Extract the [X, Y] coordinate from the center of the cell holding the provided text.  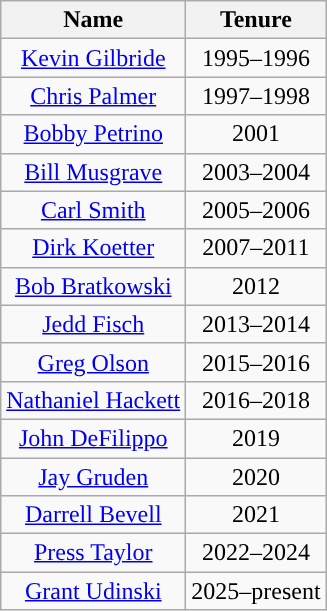
2016–2018 [256, 400]
2001 [256, 134]
Name [94, 20]
Grant Udinski [94, 591]
Carl Smith [94, 210]
Dirk Koetter [94, 248]
Jay Gruden [94, 477]
Darrell Bevell [94, 515]
2013–2014 [256, 324]
Bob Bratkowski [94, 286]
2003–2004 [256, 172]
John DeFilippo [94, 438]
2015–2016 [256, 362]
Bobby Petrino [94, 134]
Greg Olson [94, 362]
Press Taylor [94, 553]
2007–2011 [256, 248]
Bill Musgrave [94, 172]
1997–1998 [256, 96]
2019 [256, 438]
1995–1996 [256, 58]
2022–2024 [256, 553]
2021 [256, 515]
2012 [256, 286]
2005–2006 [256, 210]
Chris Palmer [94, 96]
Jedd Fisch [94, 324]
Tenure [256, 20]
Nathaniel Hackett [94, 400]
Kevin Gilbride [94, 58]
2025–present [256, 591]
2020 [256, 477]
